Identify which cell holds the provided text, then report its [X, Y] central coordinate. 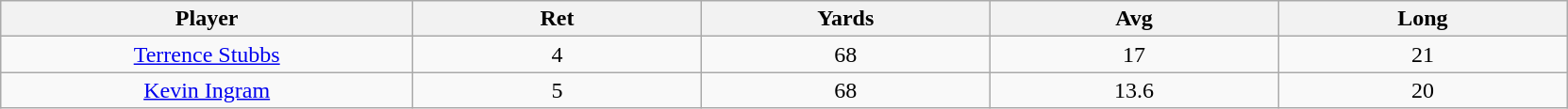
Long [1423, 19]
13.6 [1134, 90]
Player [208, 19]
4 [558, 54]
Avg [1134, 19]
5 [558, 90]
Terrence Stubbs [208, 54]
20 [1423, 90]
Yards [845, 19]
Ret [558, 19]
Kevin Ingram [208, 90]
21 [1423, 54]
17 [1134, 54]
